For the text-containing cell, return its midpoint in (x, y) coordinate format. 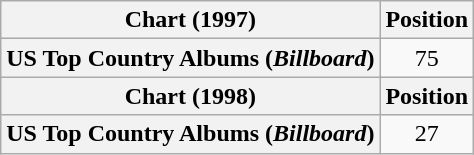
Chart (1997) (190, 20)
75 (427, 58)
27 (427, 134)
Chart (1998) (190, 96)
